Search for the cell housing the specified text and yield its [x, y] center coordinate. 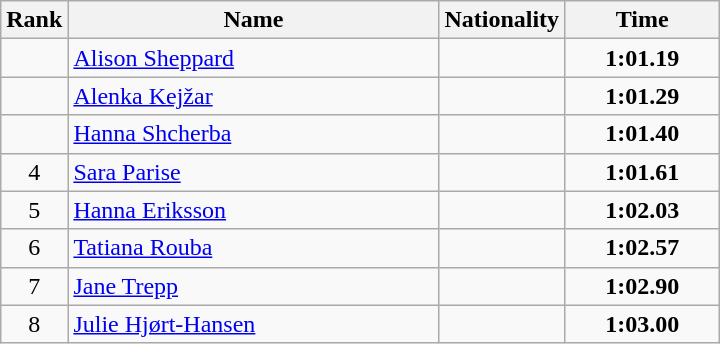
Rank [34, 20]
1:01.19 [642, 58]
Hanna Shcherba [254, 134]
Nationality [502, 20]
4 [34, 172]
Alison Sheppard [254, 58]
7 [34, 286]
Alenka Kejžar [254, 96]
1:02.03 [642, 210]
1:01.40 [642, 134]
Name [254, 20]
1:02.57 [642, 248]
1:01.29 [642, 96]
1:03.00 [642, 324]
1:01.61 [642, 172]
Tatiana Rouba [254, 248]
Time [642, 20]
1:02.90 [642, 286]
8 [34, 324]
5 [34, 210]
Julie Hjørt-Hansen [254, 324]
Hanna Eriksson [254, 210]
6 [34, 248]
Jane Trepp [254, 286]
Sara Parise [254, 172]
